Search for the cell housing the specified text and yield its [X, Y] center coordinate. 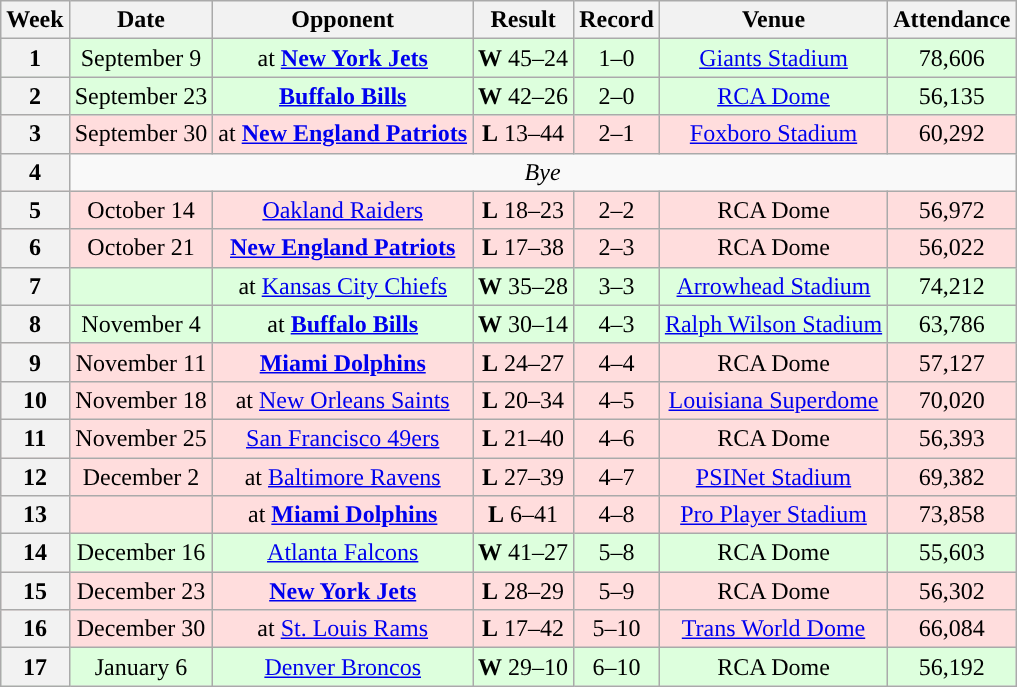
January 6 [141, 667]
13 [35, 515]
at St. Louis Rams [343, 629]
W 35–28 [524, 286]
San Francisco 49ers [343, 438]
at New Orleans Saints [343, 400]
PSINet Stadium [773, 477]
11 [35, 438]
at Kansas City Chiefs [343, 286]
5 [35, 210]
2–3 [617, 248]
L 18–23 [524, 210]
Giants Stadium [773, 58]
56,972 [952, 210]
L 6–41 [524, 515]
Record [617, 20]
L 24–27 [524, 362]
Venue [773, 20]
4–8 [617, 515]
56,302 [952, 591]
56,393 [952, 438]
at New England Patriots [343, 134]
Oakland Raiders [343, 210]
November 25 [141, 438]
at Baltimore Ravens [343, 477]
September 30 [141, 134]
57,127 [952, 362]
6 [35, 248]
55,603 [952, 553]
Opponent [343, 20]
L 20–34 [524, 400]
9 [35, 362]
74,212 [952, 286]
6–10 [617, 667]
Week [35, 20]
W 45–24 [524, 58]
2–2 [617, 210]
5–8 [617, 553]
4–3 [617, 324]
4–7 [617, 477]
60,292 [952, 134]
7 [35, 286]
56,022 [952, 248]
L 13–44 [524, 134]
2–1 [617, 134]
78,606 [952, 58]
5–9 [617, 591]
Foxboro Stadium [773, 134]
Trans World Dome [773, 629]
66,084 [952, 629]
1–0 [617, 58]
Attendance [952, 20]
Arrowhead Stadium [773, 286]
16 [35, 629]
69,382 [952, 477]
Atlanta Falcons [343, 553]
December 2 [141, 477]
4–5 [617, 400]
17 [35, 667]
December 30 [141, 629]
2–0 [617, 96]
56,192 [952, 667]
New York Jets [343, 591]
Bye [542, 172]
W 41–27 [524, 553]
Miami Dolphins [343, 362]
Louisiana Superdome [773, 400]
56,135 [952, 96]
63,786 [952, 324]
W 30–14 [524, 324]
5–10 [617, 629]
at New York Jets [343, 58]
October 14 [141, 210]
15 [35, 591]
3–3 [617, 286]
10 [35, 400]
September 23 [141, 96]
L 17–38 [524, 248]
Buffalo Bills [343, 96]
November 18 [141, 400]
October 21 [141, 248]
73,858 [952, 515]
September 9 [141, 58]
at Miami Dolphins [343, 515]
14 [35, 553]
L 27–39 [524, 477]
L 17–42 [524, 629]
2 [35, 96]
1 [35, 58]
December 16 [141, 553]
12 [35, 477]
W 42–26 [524, 96]
70,020 [952, 400]
W 29–10 [524, 667]
3 [35, 134]
Pro Player Stadium [773, 515]
November 11 [141, 362]
at Buffalo Bills [343, 324]
Date [141, 20]
Ralph Wilson Stadium [773, 324]
4–4 [617, 362]
November 4 [141, 324]
Denver Broncos [343, 667]
L 28–29 [524, 591]
Result [524, 20]
4–6 [617, 438]
8 [35, 324]
New England Patriots [343, 248]
December 23 [141, 591]
4 [35, 172]
L 21–40 [524, 438]
